Locate the cell with the specified text and output its [x, y] center coordinate. 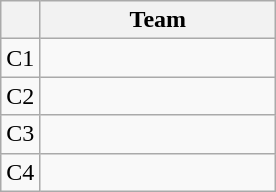
C4 [20, 172]
C1 [20, 58]
C3 [20, 134]
Team [158, 20]
C2 [20, 96]
